For the text-containing cell, return its midpoint in [x, y] coordinate format. 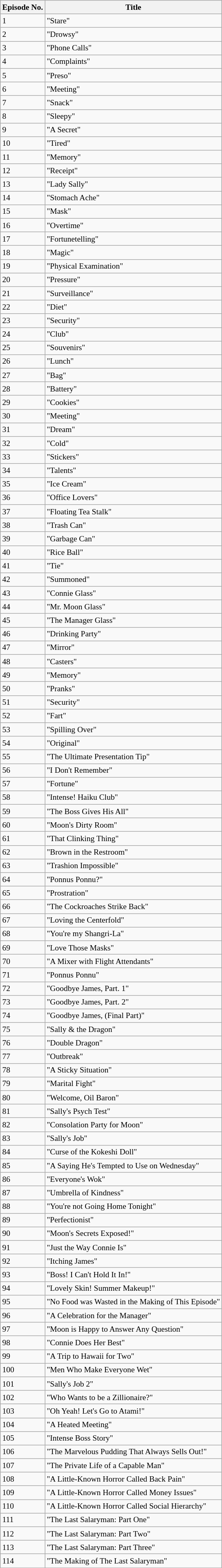
"That Clinking Thing" [133, 839]
101 [23, 1383]
"Intense Boss Story" [133, 1438]
49 [23, 675]
"Preso" [133, 75]
"Love Those Masks" [133, 948]
"Floating Tea Stalk" [133, 511]
75 [23, 1029]
"The Marvelous Pudding That Always Sells Out!" [133, 1452]
15 [23, 211]
22 [23, 307]
107 [23, 1465]
16 [23, 225]
"Stomach Ache" [133, 198]
35 [23, 484]
"Drinking Party" [133, 634]
"Casters" [133, 661]
41 [23, 566]
"Pranks" [133, 689]
88 [23, 1206]
58 [23, 798]
48 [23, 661]
"Perfectionist" [133, 1220]
84 [23, 1152]
91 [23, 1247]
"Boss! I Can't Hold It In!" [133, 1274]
"Lunch" [133, 361]
38 [23, 525]
"Club" [133, 334]
"The Last Salaryman: Part One" [133, 1520]
112 [23, 1533]
114 [23, 1561]
"Sally & the Dragon" [133, 1029]
46 [23, 634]
"Physical Examination" [133, 266]
"A Little-Known Horror Called Social Hierarchy" [133, 1506]
Title [133, 7]
25 [23, 348]
"Trash Can" [133, 525]
"A Trip to Hawaii for Two" [133, 1356]
36 [23, 498]
27 [23, 375]
"Moon is Happy to Answer Any Question" [133, 1329]
65 [23, 893]
"Tired" [133, 143]
92 [23, 1261]
1 [23, 20]
"Moon's Dirty Room" [133, 825]
111 [23, 1520]
"A Sticky Situation" [133, 1070]
18 [23, 252]
39 [23, 539]
"Dream" [133, 429]
"The Private Life of a Capable Man" [133, 1465]
64 [23, 880]
55 [23, 757]
"Everyone's Wok" [133, 1179]
"Summoned" [133, 580]
43 [23, 593]
5 [23, 75]
"Welcome, Oil Baron" [133, 1097]
"Garbage Can" [133, 539]
"A Little-Known Horror Called Back Pain" [133, 1479]
"Battery" [133, 389]
"The Cockroaches Strike Back" [133, 907]
103 [23, 1411]
"Ponnus Ponnu?" [133, 880]
90 [23, 1233]
108 [23, 1479]
"Magic" [133, 252]
50 [23, 689]
63 [23, 866]
"The Manager Glass" [133, 620]
74 [23, 1016]
42 [23, 580]
51 [23, 702]
"The Last Salaryman: Part Two" [133, 1533]
"Oh Yeah! Let's Go to Atami!" [133, 1411]
"Complaints" [133, 61]
76 [23, 1043]
113 [23, 1547]
30 [23, 416]
"Trashion Impossible" [133, 866]
"Just the Way Connie Is" [133, 1247]
"Tie" [133, 566]
110 [23, 1506]
93 [23, 1274]
100 [23, 1370]
"Double Dragon" [133, 1043]
94 [23, 1288]
6 [23, 88]
"Lovely Skin! Summer Makeup!" [133, 1288]
"Diet" [133, 307]
59 [23, 811]
60 [23, 825]
80 [23, 1097]
10 [23, 143]
"A Heated Meeting" [133, 1424]
71 [23, 975]
29 [23, 402]
"Marital Fight" [133, 1084]
"Overtime" [133, 225]
Episode No. [23, 7]
"Umbrella of Kindness" [133, 1192]
98 [23, 1342]
"Connie Does Her Best" [133, 1342]
"A Saying He's Tempted to Use on Wednesday" [133, 1165]
"The Boss Gives His All" [133, 811]
97 [23, 1329]
"Fart" [133, 716]
"Fortunetelling" [133, 239]
"Loving the Centerfold" [133, 921]
104 [23, 1424]
"Prostration" [133, 893]
12 [23, 170]
"A Celebration for the Manager" [133, 1315]
105 [23, 1438]
21 [23, 293]
83 [23, 1138]
"Bag" [133, 375]
79 [23, 1084]
"Ponnus Ponnu" [133, 975]
96 [23, 1315]
"Curse of the Kokeshi Doll" [133, 1152]
28 [23, 389]
33 [23, 457]
87 [23, 1192]
11 [23, 157]
19 [23, 266]
"Sally's Psych Test" [133, 1111]
109 [23, 1492]
24 [23, 334]
73 [23, 1002]
"Stare" [133, 20]
72 [23, 989]
66 [23, 907]
"Cold" [133, 443]
"Goodbye James, Part. 2" [133, 1002]
"Men Who Make Everyone Wet" [133, 1370]
102 [23, 1397]
"Phone Calls" [133, 48]
"Goodbye James, (Final Part)" [133, 1016]
44 [23, 607]
61 [23, 839]
"Pressure" [133, 279]
"Talents" [133, 470]
"You're not Going Home Tonight" [133, 1206]
"A Secret" [133, 129]
2 [23, 34]
52 [23, 716]
"Mr. Moon Glass" [133, 607]
57 [23, 784]
"Cookies" [133, 402]
68 [23, 934]
53 [23, 730]
"I Don't Remember" [133, 770]
32 [23, 443]
20 [23, 279]
99 [23, 1356]
14 [23, 198]
89 [23, 1220]
"Moon's Secrets Exposed!" [133, 1233]
3 [23, 48]
7 [23, 102]
62 [23, 852]
"Who Wants to be a Zillionaire?" [133, 1397]
"Mask" [133, 211]
"Goodbye James, Part. 1" [133, 989]
23 [23, 320]
9 [23, 129]
"Consolation Party for Moon" [133, 1125]
106 [23, 1452]
86 [23, 1179]
"Outbreak" [133, 1057]
13 [23, 184]
"No Food was Wasted in the Making of This Episode" [133, 1301]
"Sally's Job" [133, 1138]
"Stickers" [133, 457]
"Mirror" [133, 648]
"Rice Ball" [133, 552]
56 [23, 770]
47 [23, 648]
"A Little-Known Horror Called Money Issues" [133, 1492]
54 [23, 743]
8 [23, 116]
"Snack" [133, 102]
"Ice Cream" [133, 484]
"Sally's Job 2" [133, 1383]
"The Ultimate Presentation Tip" [133, 757]
"Office Lovers" [133, 498]
34 [23, 470]
"Itching James" [133, 1261]
"Original" [133, 743]
37 [23, 511]
"Receipt" [133, 170]
"Connie Glass" [133, 593]
"Drowsy" [133, 34]
31 [23, 429]
82 [23, 1125]
"A Mixer with Flight Attendants" [133, 961]
"The Making of The Last Salaryman" [133, 1561]
"Spilling Over" [133, 730]
77 [23, 1057]
"You're my Shangri-La" [133, 934]
"Brown in the Restroom" [133, 852]
70 [23, 961]
4 [23, 61]
17 [23, 239]
"The Last Salaryman: Part Three" [133, 1547]
95 [23, 1301]
40 [23, 552]
78 [23, 1070]
85 [23, 1165]
"Surveillance" [133, 293]
26 [23, 361]
"Souvenirs" [133, 348]
"Fortune" [133, 784]
"Sleepy" [133, 116]
67 [23, 921]
45 [23, 620]
69 [23, 948]
"Intense! Haiku Club" [133, 798]
81 [23, 1111]
"Lady Sally" [133, 184]
